Capture the cell that displays the provided text and extract its (x, y) central coordinate. 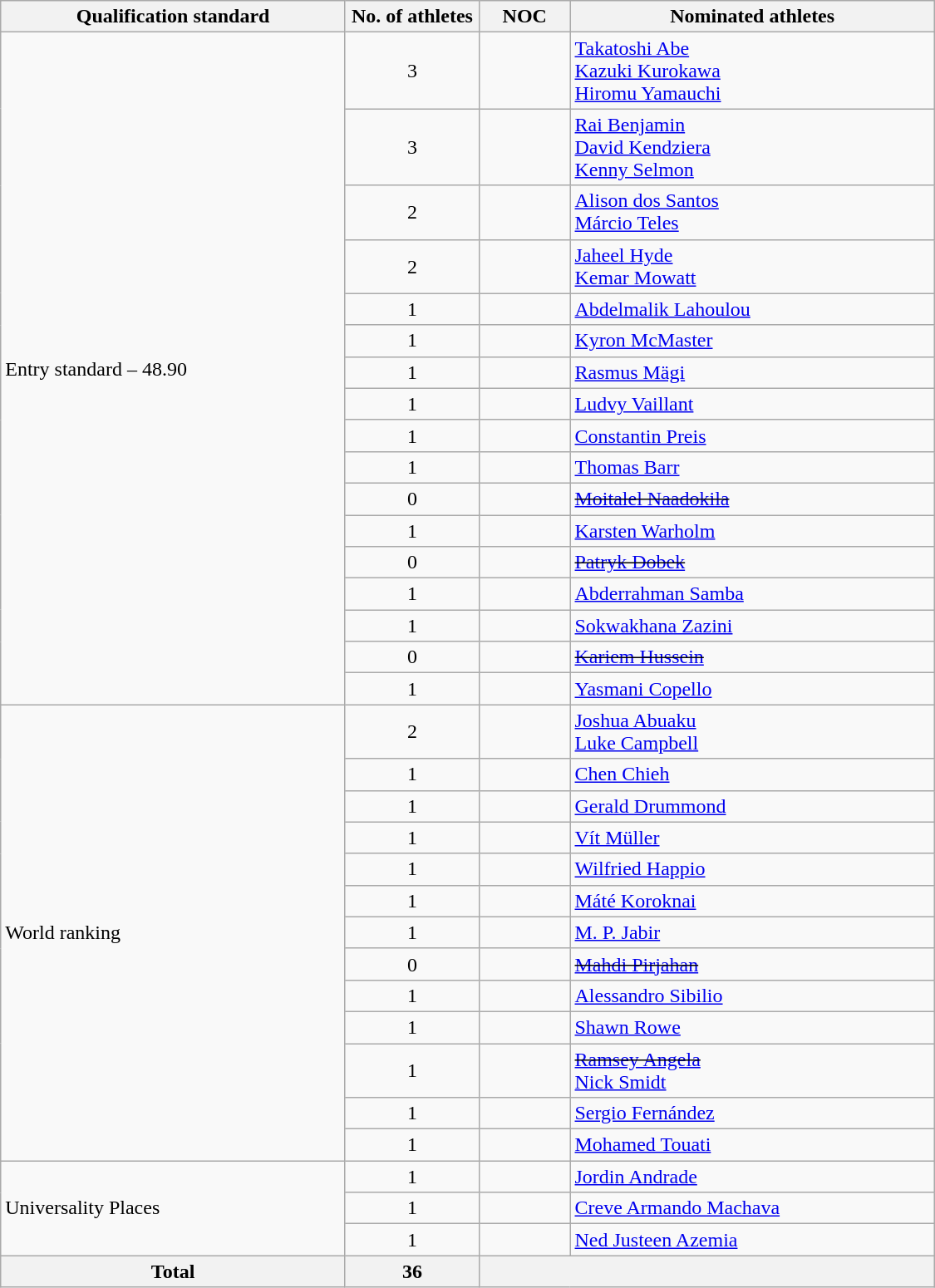
Entry standard – 48.90 (173, 369)
Yasmani Copello (752, 689)
Vít Müller (752, 838)
Takatoshi AbeKazuki KurokawaHiromu Yamauchi (752, 71)
Constantin Preis (752, 435)
Ramsey AngelaNick Smidt (752, 1070)
Abderrahman Samba (752, 594)
Sokwakhana Zazini (752, 626)
Shawn Rowe (752, 1027)
Máté Koroknai (752, 901)
Qualification standard (173, 17)
Total (173, 1271)
Kariem Hussein (752, 657)
Jaheel HydeKemar Mowatt (752, 266)
Thomas Barr (752, 467)
Joshua AbuakuLuke Campbell (752, 731)
Patryk Dobek (752, 563)
Alessandro Sibilio (752, 995)
Wilfried Happio (752, 869)
Nominated athletes (752, 17)
Kyron McMaster (752, 341)
Rasmus Mägi (752, 372)
World ranking (173, 932)
Sergio Fernández (752, 1113)
Karsten Warholm (752, 531)
Ned Justeen Azemia (752, 1240)
NOC (524, 17)
Moitalel Naadokila (752, 499)
Creve Armando Machava (752, 1208)
Mahdi Pirjahan (752, 964)
M. P. Jabir (752, 932)
No. of athletes (412, 17)
Mohamed Touati (752, 1145)
Universality Places (173, 1208)
36 (412, 1271)
Jordin Andrade (752, 1177)
Chen Chieh (752, 774)
Abdelmalik Lahoulou (752, 309)
Alison dos SantosMárcio Teles (752, 213)
Rai BenjaminDavid KendzieraKenny Selmon (752, 147)
Gerald Drummond (752, 806)
Ludvy Vaillant (752, 404)
